Locate the cell with the specified text and output its [X, Y] center coordinate. 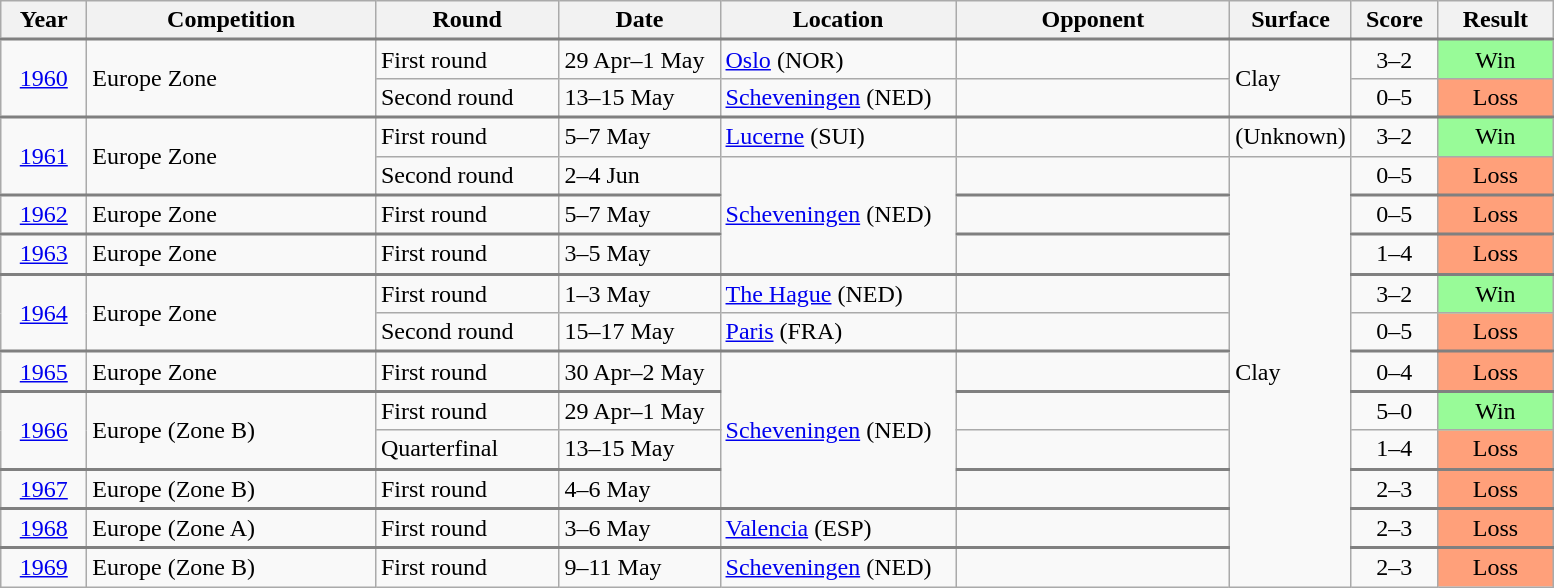
Oslo (NOR) [838, 60]
4–6 May [640, 489]
The Hague (NED) [838, 294]
1966 [44, 430]
Europe (Zone A) [232, 528]
Valencia (ESP) [838, 528]
3–6 May [640, 528]
Location [838, 20]
1965 [44, 372]
Paris (FRA) [838, 332]
15–17 May [640, 332]
Result [1495, 20]
1964 [44, 313]
0–4 [1394, 372]
(Unknown) [1291, 136]
Competition [232, 20]
2–4 Jun [640, 176]
5–0 [1394, 410]
1969 [44, 568]
Round [467, 20]
Year [44, 20]
Date [640, 20]
1960 [44, 79]
9–11 May [640, 568]
Opponent [1093, 20]
1967 [44, 489]
1961 [44, 156]
3–5 May [640, 254]
1–3 May [640, 294]
1963 [44, 254]
30 Apr–2 May [640, 372]
Quarterfinal [467, 450]
Lucerne (SUI) [838, 136]
Surface [1291, 20]
Score [1394, 20]
1968 [44, 528]
1962 [44, 215]
